Extract the (X, Y) coordinate from the center of the cell holding the provided text.  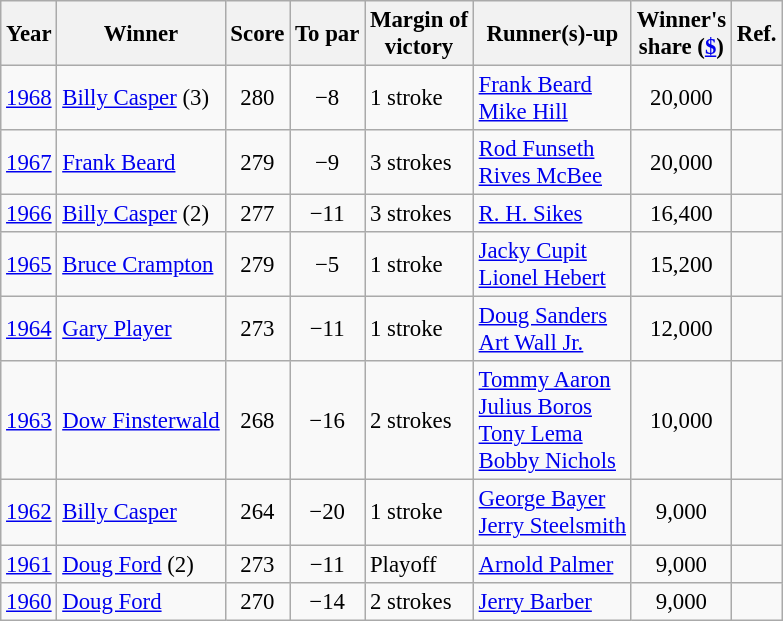
Arnold Palmer (552, 564)
1967 (29, 162)
Jacky Cupit Lionel Hebert (552, 264)
Ref. (756, 34)
1965 (29, 264)
1962 (29, 512)
Jerry Barber (552, 601)
277 (258, 214)
Playoff (420, 564)
Frank Beard (141, 162)
Winner (141, 34)
270 (258, 601)
−16 (328, 422)
12,000 (681, 330)
10,000 (681, 422)
George Bayer Jerry Steelsmith (552, 512)
Frank Beard Mike Hill (552, 98)
16,400 (681, 214)
264 (258, 512)
Score (258, 34)
1961 (29, 564)
1964 (29, 330)
Gary Player (141, 330)
Billy Casper (3) (141, 98)
−5 (328, 264)
−9 (328, 162)
Doug Ford (141, 601)
Dow Finsterwald (141, 422)
Runner(s)-up (552, 34)
Tommy Aaron Julius Boros Tony Lema Bobby Nichols (552, 422)
To par (328, 34)
−20 (328, 512)
Billy Casper (141, 512)
Rod Funseth Rives McBee (552, 162)
Winner'sshare ($) (681, 34)
−14 (328, 601)
Doug Sanders Art Wall Jr. (552, 330)
268 (258, 422)
−8 (328, 98)
Year (29, 34)
15,200 (681, 264)
280 (258, 98)
Margin ofvictory (420, 34)
Billy Casper (2) (141, 214)
Bruce Crampton (141, 264)
Doug Ford (2) (141, 564)
1960 (29, 601)
1963 (29, 422)
1968 (29, 98)
R. H. Sikes (552, 214)
1966 (29, 214)
